Return (x, y) of the center of cell containing provided text 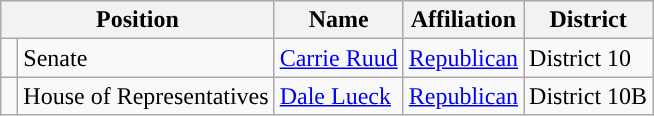
House of Representatives (146, 96)
District 10 (588, 58)
Senate (146, 58)
District (588, 20)
Dale Lueck (338, 96)
District 10B (588, 96)
Affiliation (463, 20)
Carrie Ruud (338, 58)
Name (338, 20)
Position (138, 20)
